Detect which cell encompasses the target text, then output its [x, y] center coordinate. 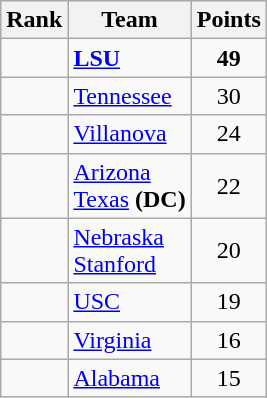
30 [228, 96]
15 [228, 378]
16 [228, 340]
22 [228, 186]
49 [228, 58]
Tennessee [130, 96]
Virginia [130, 340]
Team [130, 20]
USC [130, 302]
Points [228, 20]
LSU [130, 58]
ArizonaTexas (DC) [130, 186]
Alabama [130, 378]
Rank [34, 20]
Villanova [130, 134]
NebraskaStanford [130, 250]
19 [228, 302]
24 [228, 134]
20 [228, 250]
